Pinpoint the cell where the given text exists, returning its [X, Y] midpoint coordinate. 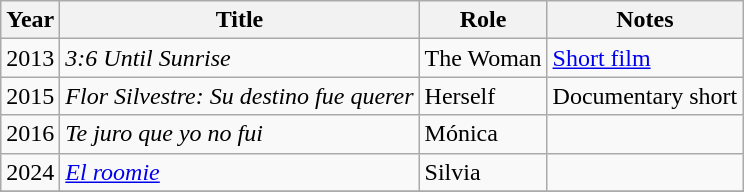
Te juro que yo no fui [240, 134]
Year [30, 20]
Role [483, 20]
Flor Silvestre: Su destino fue querer [240, 96]
2024 [30, 172]
The Woman [483, 58]
Silvia [483, 172]
2015 [30, 96]
Documentary short [645, 96]
Title [240, 20]
3:6 Until Sunrise [240, 58]
2016 [30, 134]
Herself [483, 96]
Short film [645, 58]
Notes [645, 20]
El roomie [240, 172]
2013 [30, 58]
Mónica [483, 134]
